Detect which cell encompasses the target text, then output its (X, Y) center coordinate. 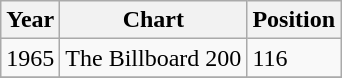
Chart (154, 20)
1965 (30, 58)
Year (30, 20)
Position (294, 20)
The Billboard 200 (154, 58)
116 (294, 58)
